Pinpoint the cell where the given text exists, returning its (x, y) midpoint coordinate. 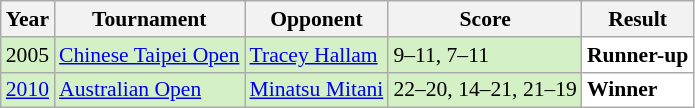
2005 (28, 55)
Result (638, 19)
22–20, 14–21, 21–19 (485, 90)
Runner-up (638, 55)
Minatsu Mitani (316, 90)
9–11, 7–11 (485, 55)
Score (485, 19)
Chinese Taipei Open (149, 55)
Australian Open (149, 90)
Tracey Hallam (316, 55)
Winner (638, 90)
Opponent (316, 19)
2010 (28, 90)
Tournament (149, 19)
Year (28, 19)
